For the text-containing cell, return its midpoint in (X, Y) coordinate format. 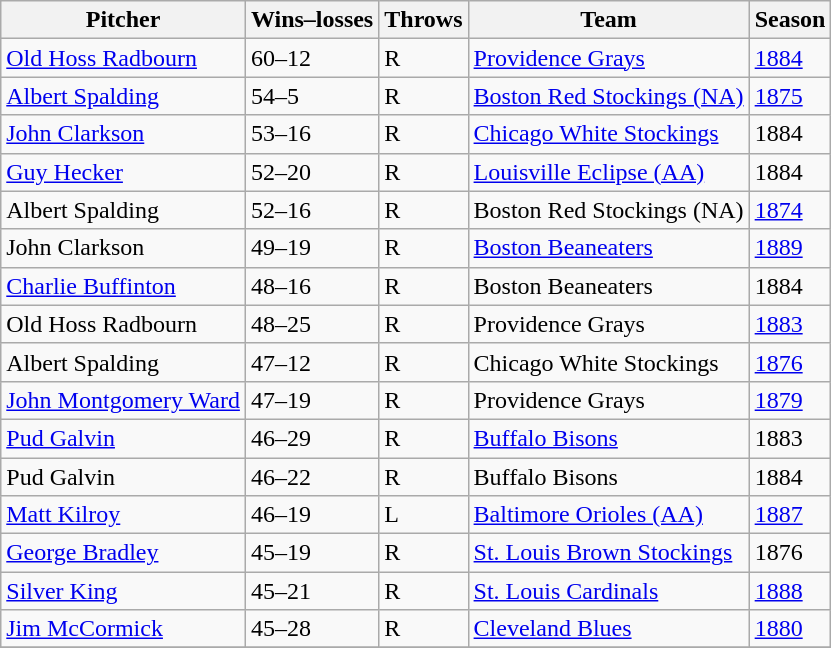
60–12 (312, 58)
46–22 (312, 477)
46–19 (312, 515)
52–20 (312, 172)
John Montgomery Ward (124, 400)
Silver King (124, 591)
St. Louis Brown Stockings (608, 553)
53–16 (312, 134)
54–5 (312, 96)
Baltimore Orioles (AA) (608, 515)
Matt Kilroy (124, 515)
45–28 (312, 629)
Throws (424, 20)
1888 (790, 591)
St. Louis Cardinals (608, 591)
45–19 (312, 553)
52–16 (312, 210)
46–29 (312, 438)
1880 (790, 629)
1889 (790, 248)
Cleveland Blues (608, 629)
Wins–losses (312, 20)
1874 (790, 210)
George Bradley (124, 553)
1875 (790, 96)
48–25 (312, 324)
L (424, 515)
47–12 (312, 362)
1887 (790, 515)
49–19 (312, 248)
Jim McCormick (124, 629)
Guy Hecker (124, 172)
Pitcher (124, 20)
Season (790, 20)
45–21 (312, 591)
Team (608, 20)
Charlie Buffinton (124, 286)
47–19 (312, 400)
Louisville Eclipse (AA) (608, 172)
48–16 (312, 286)
1879 (790, 400)
